Find where the given text appears and provide that cell's center as (X, Y) coordinate. 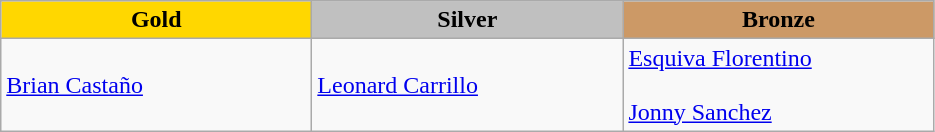
Leonard Carrillo (468, 85)
Bronze (778, 20)
Esquiva FlorentinoJonny Sanchez (778, 85)
Silver (468, 20)
Gold (156, 20)
Brian Castaño (156, 85)
